Pinpoint the cell where the given text exists, returning its [x, y] midpoint coordinate. 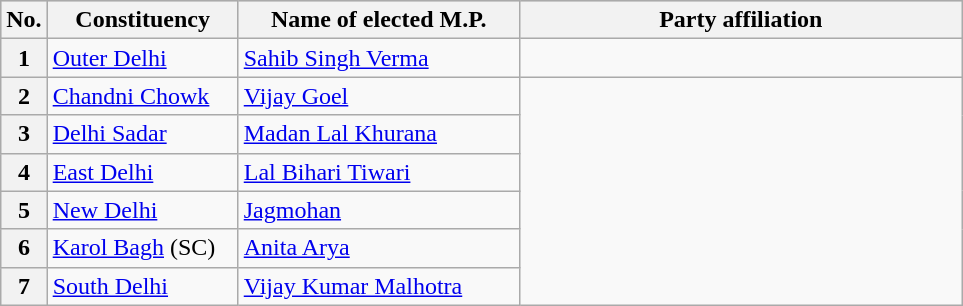
South Delhi [142, 286]
Party affiliation [740, 20]
1 [24, 58]
East Delhi [142, 172]
4 [24, 172]
Vijay Goel [378, 96]
Sahib Singh Verma [378, 58]
Madan Lal Khurana [378, 134]
2 [24, 96]
Outer Delhi [142, 58]
3 [24, 134]
No. [24, 20]
5 [24, 210]
7 [24, 286]
6 [24, 248]
Jagmohan [378, 210]
Lal Bihari Tiwari [378, 172]
Constituency [142, 20]
Name of elected M.P. [378, 20]
Anita Arya [378, 248]
Chandni Chowk [142, 96]
New Delhi [142, 210]
Vijay Kumar Malhotra [378, 286]
Karol Bagh (SC) [142, 248]
Delhi Sadar [142, 134]
